For the text-containing cell, return its midpoint in (x, y) coordinate format. 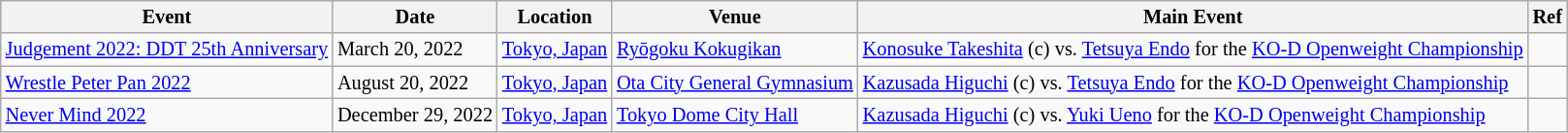
Never Mind 2022 (167, 115)
Ryōgoku Kokugikan (735, 50)
March 20, 2022 (415, 50)
Main Event (1193, 17)
Ref (1548, 17)
Kazusada Higuchi (c) vs. Tetsuya Endo for the KO-D Openweight Championship (1193, 83)
Konosuke Takeshita (c) vs. Tetsuya Endo for the KO-D Openweight Championship (1193, 50)
August 20, 2022 (415, 83)
Location (555, 17)
Wrestle Peter Pan 2022 (167, 83)
Venue (735, 17)
Event (167, 17)
Kazusada Higuchi (c) vs. Yuki Ueno for the KO-D Openweight Championship (1193, 115)
December 29, 2022 (415, 115)
Judgement 2022: DDT 25th Anniversary (167, 50)
Tokyo Dome City Hall (735, 115)
Date (415, 17)
Ota City General Gymnasium (735, 83)
